Provide the (x, y) coordinate of the cell's center where the given text is located.  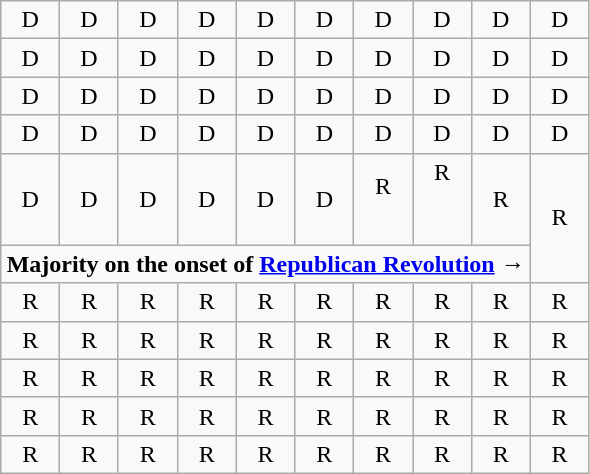
Majority on the onset of Republican Revolution → (266, 264)
